Find where the given text appears and provide that cell's center as (X, Y) coordinate. 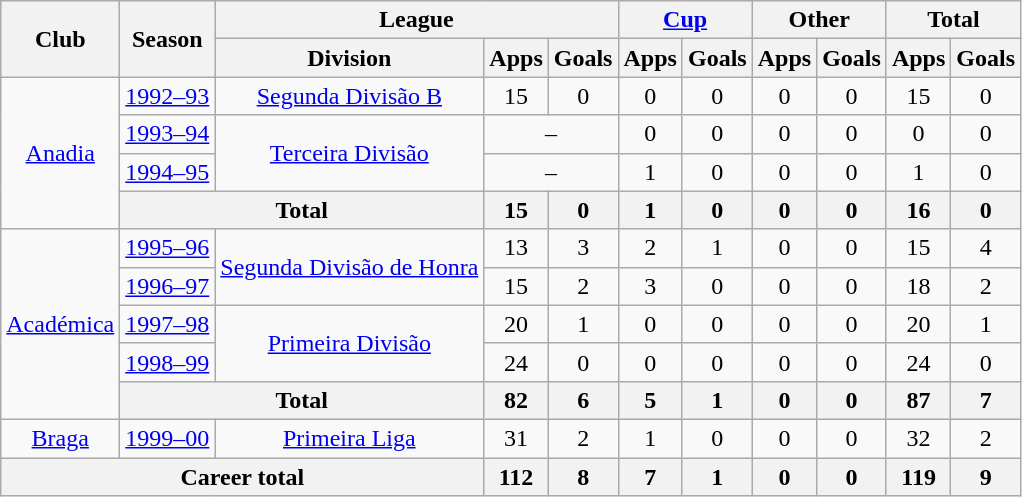
Season (168, 39)
5 (650, 400)
1993–94 (168, 134)
31 (516, 438)
6 (583, 400)
Cup (685, 20)
16 (918, 210)
1996–97 (168, 286)
Segunda Divisão de Honra (350, 267)
1992–93 (168, 96)
1998–99 (168, 362)
87 (918, 400)
Primeira Divisão (350, 343)
1999–00 (168, 438)
Segunda Divisão B (350, 96)
Other (819, 20)
Career total (242, 477)
Terceira Divisão (350, 153)
Braga (60, 438)
Académica (60, 324)
Club (60, 39)
18 (918, 286)
1995–96 (168, 248)
119 (918, 477)
Anadia (60, 153)
13 (516, 248)
8 (583, 477)
112 (516, 477)
Division (350, 58)
Primeira Liga (350, 438)
32 (918, 438)
1994–95 (168, 172)
League (416, 20)
9 (986, 477)
4 (986, 248)
1997–98 (168, 324)
82 (516, 400)
